For the text-containing cell, return its midpoint in (x, y) coordinate format. 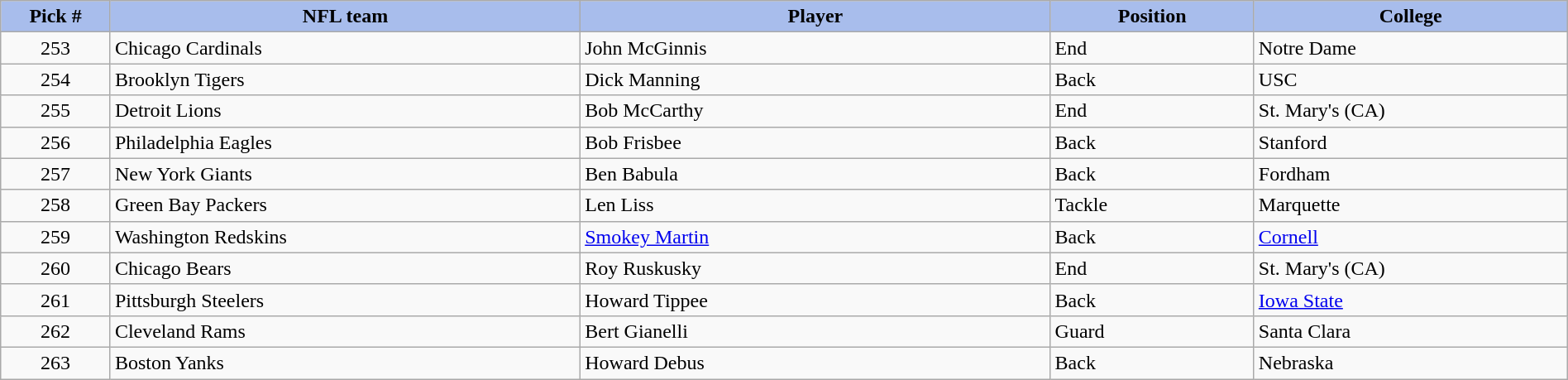
Chicago Cardinals (345, 48)
Santa Clara (1411, 331)
254 (56, 79)
262 (56, 331)
Cleveland Rams (345, 331)
Player (815, 17)
Detroit Lions (345, 111)
College (1411, 17)
260 (56, 268)
Marquette (1411, 205)
Dick Manning (815, 79)
New York Giants (345, 174)
Notre Dame (1411, 48)
Stanford (1411, 142)
Smokey Martin (815, 237)
Roy Ruskusky (815, 268)
Bob Frisbee (815, 142)
Guard (1152, 331)
USC (1411, 79)
Chicago Bears (345, 268)
Howard Tippee (815, 300)
Nebraska (1411, 363)
261 (56, 300)
Iowa State (1411, 300)
John McGinnis (815, 48)
Pick # (56, 17)
Washington Redskins (345, 237)
259 (56, 237)
257 (56, 174)
Tackle (1152, 205)
Pittsburgh Steelers (345, 300)
Position (1152, 17)
Len Liss (815, 205)
Philadelphia Eagles (345, 142)
Green Bay Packers (345, 205)
Boston Yanks (345, 363)
263 (56, 363)
NFL team (345, 17)
Fordham (1411, 174)
Cornell (1411, 237)
Brooklyn Tigers (345, 79)
Howard Debus (815, 363)
256 (56, 142)
Bert Gianelli (815, 331)
Ben Babula (815, 174)
255 (56, 111)
258 (56, 205)
Bob McCarthy (815, 111)
253 (56, 48)
